Provide the (x, y) coordinate of the cell's center where the given text is located.  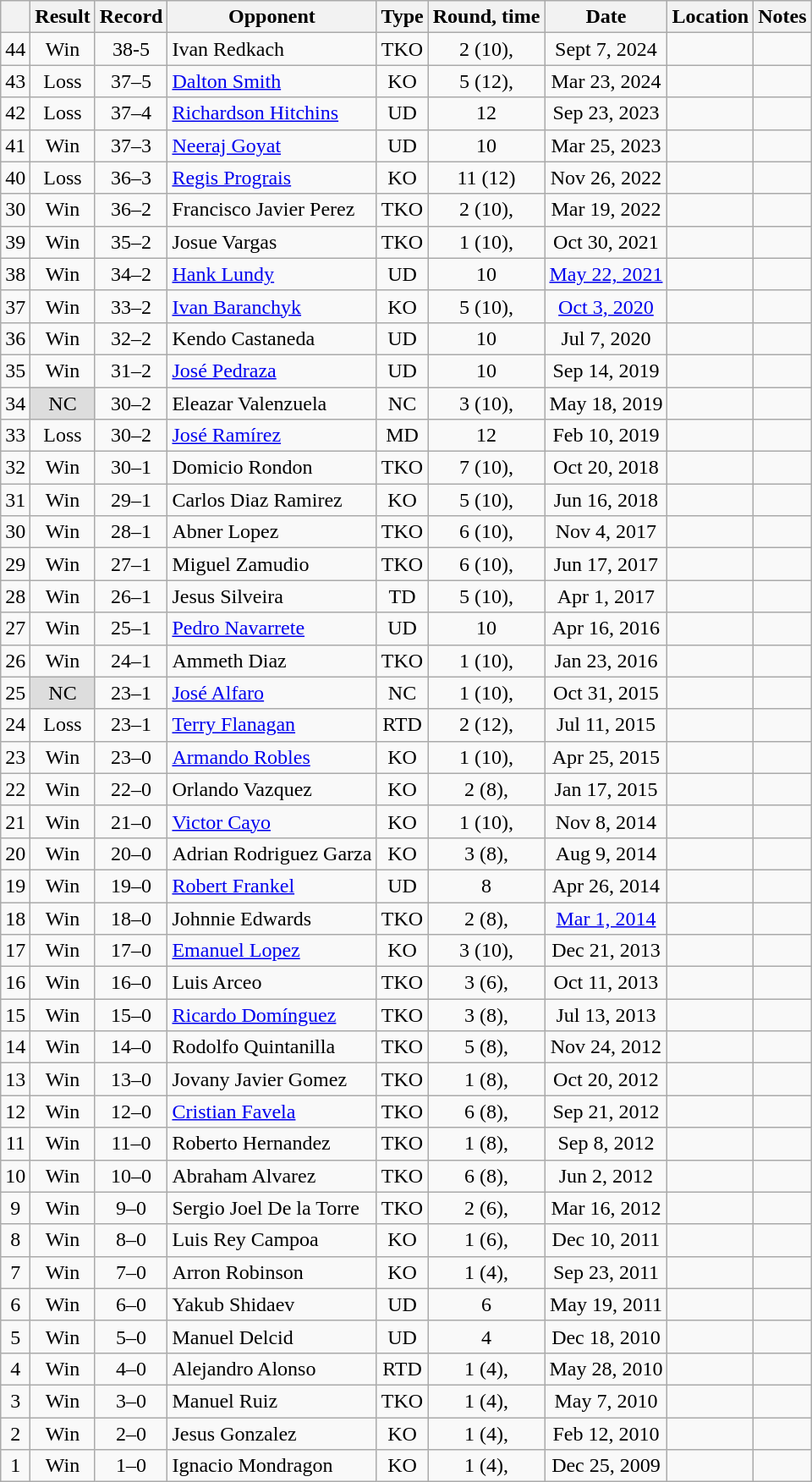
Adrian Rodriguez Garza (272, 854)
2–0 (131, 1434)
Ricardo Domínguez (272, 1015)
Date (606, 17)
Luis Arceo (272, 983)
24–1 (131, 661)
Dalton Smith (272, 81)
20 (15, 854)
Oct 31, 2015 (606, 693)
Hank Lundy (272, 274)
Sep 14, 2019 (606, 370)
Pedro Navarrete (272, 628)
19 (15, 886)
Miguel Zamudio (272, 564)
Location (710, 17)
Jan 23, 2016 (606, 661)
Sep 8, 2012 (606, 1144)
Josue Vargas (272, 242)
37 (15, 306)
39 (15, 242)
34 (15, 403)
9 (15, 1208)
7–0 (131, 1272)
Oct 20, 2018 (606, 468)
Kendo Castaneda (272, 338)
Regis Prograis (272, 178)
Aug 9, 2014 (606, 854)
7 (15, 1272)
Neeraj Goyat (272, 145)
2 (12), (486, 725)
33 (15, 436)
18–0 (131, 918)
Dec 18, 2010 (606, 1337)
36 (15, 338)
Apr 26, 2014 (606, 886)
27 (15, 628)
34–2 (131, 274)
TD (403, 596)
30–1 (131, 468)
26 (15, 661)
Sergio Joel De la Torre (272, 1208)
Armando Robles (272, 757)
MD (403, 436)
25 (15, 693)
26–1 (131, 596)
Nov 26, 2022 (606, 178)
3 (6), (486, 983)
25–1 (131, 628)
Record (131, 17)
Emanuel Lopez (272, 951)
43 (15, 81)
Jun 2, 2012 (606, 1176)
1–0 (131, 1466)
1 (15, 1466)
Jul 7, 2020 (606, 338)
Nov 8, 2014 (606, 821)
23–0 (131, 757)
36–2 (131, 210)
8–0 (131, 1240)
Alejandro Alonso (272, 1369)
Feb 12, 2010 (606, 1434)
José Alfaro (272, 693)
Apr 16, 2016 (606, 628)
16–0 (131, 983)
38 (15, 274)
Jul 11, 2015 (606, 725)
Mar 19, 2022 (606, 210)
10–0 (131, 1176)
Result (63, 17)
13 (15, 1079)
Robert Frankel (272, 886)
May 7, 2010 (606, 1401)
Dec 25, 2009 (606, 1466)
37–4 (131, 113)
May 22, 2021 (606, 274)
32–2 (131, 338)
Jesus Gonzalez (272, 1434)
Sep 21, 2012 (606, 1111)
11 (15, 1144)
15 (15, 1015)
4–0 (131, 1369)
Yakub Shidaev (272, 1304)
Nov 4, 2017 (606, 532)
Manuel Ruiz (272, 1401)
18 (15, 918)
41 (15, 145)
Francisco Javier Perez (272, 210)
May 18, 2019 (606, 403)
17–0 (131, 951)
11–0 (131, 1144)
38-5 (131, 49)
28 (15, 596)
Cristian Favela (272, 1111)
7 (10), (486, 468)
29–1 (131, 500)
Mar 16, 2012 (606, 1208)
27–1 (131, 564)
José Pedraza (272, 370)
14–0 (131, 1047)
16 (15, 983)
Oct 11, 2013 (606, 983)
Roberto Hernandez (272, 1144)
3–0 (131, 1401)
5 (12), (486, 81)
Abner Lopez (272, 532)
Apr 1, 2017 (606, 596)
Notes (782, 17)
Mar 25, 2023 (606, 145)
36–3 (131, 178)
Jul 13, 2013 (606, 1015)
Jun 17, 2017 (606, 564)
José Ramírez (272, 436)
Sep 23, 2023 (606, 113)
Ammeth Diaz (272, 661)
19–0 (131, 886)
13–0 (131, 1079)
28–1 (131, 532)
Arron Robinson (272, 1272)
14 (15, 1047)
Johnnie Edwards (272, 918)
40 (15, 178)
31–2 (131, 370)
Opponent (272, 17)
21–0 (131, 821)
Ivan Redkach (272, 49)
9–0 (131, 1208)
Dec 21, 2013 (606, 951)
29 (15, 564)
Orlando Vazquez (272, 789)
15–0 (131, 1015)
35 (15, 370)
22–0 (131, 789)
Oct 20, 2012 (606, 1079)
Sept 7, 2024 (606, 49)
2 (15, 1434)
Apr 25, 2015 (606, 757)
Jan 17, 2015 (606, 789)
Jovany Javier Gomez (272, 1079)
20–0 (131, 854)
Ivan Baranchyk (272, 306)
Mar 1, 2014 (606, 918)
Oct 3, 2020 (606, 306)
33–2 (131, 306)
5 (8), (486, 1047)
Ignacio Mondragon (272, 1466)
32 (15, 468)
17 (15, 951)
31 (15, 500)
Round, time (486, 17)
Sep 23, 2011 (606, 1272)
1 (6), (486, 1240)
35–2 (131, 242)
Terry Flanagan (272, 725)
23 (15, 757)
Mar 23, 2024 (606, 81)
Victor Cayo (272, 821)
37–5 (131, 81)
11 (12) (486, 178)
Eleazar Valenzuela (272, 403)
Type (403, 17)
Luis Rey Campoa (272, 1240)
3 (15, 1401)
5 (15, 1337)
Jesus Silveira (272, 596)
Oct 30, 2021 (606, 242)
Nov 24, 2012 (606, 1047)
21 (15, 821)
37–3 (131, 145)
Manuel Delcid (272, 1337)
22 (15, 789)
2 (6), (486, 1208)
44 (15, 49)
24 (15, 725)
Dec 10, 2011 (606, 1240)
Jun 16, 2018 (606, 500)
12–0 (131, 1111)
May 19, 2011 (606, 1304)
Domicio Rondon (272, 468)
May 28, 2010 (606, 1369)
Richardson Hitchins (272, 113)
Feb 10, 2019 (606, 436)
Rodolfo Quintanilla (272, 1047)
Abraham Alvarez (272, 1176)
Carlos Diaz Ramirez (272, 500)
5–0 (131, 1337)
6–0 (131, 1304)
42 (15, 113)
